Pinpoint the cell where the given text exists, returning its (x, y) midpoint coordinate. 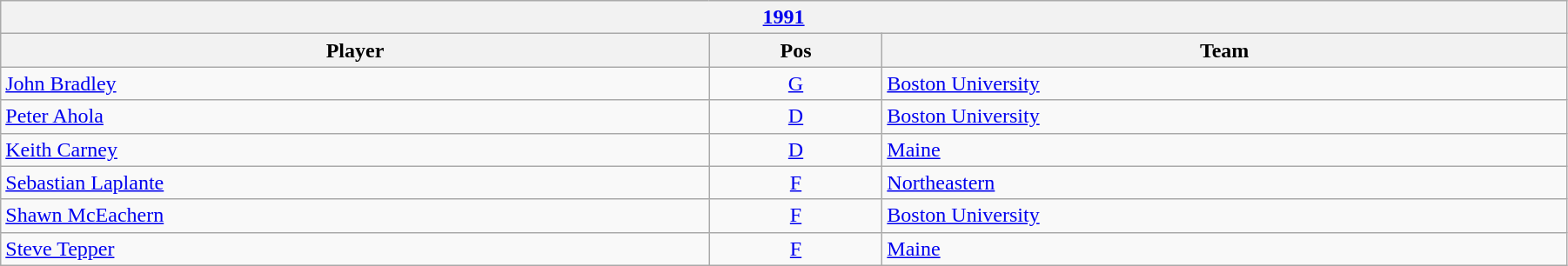
Keith Carney (355, 150)
Team (1225, 50)
Steve Tepper (355, 249)
G (795, 83)
Pos (795, 50)
Sebastian Laplante (355, 183)
1991 (784, 17)
John Bradley (355, 83)
Peter Ahola (355, 116)
Northeastern (1225, 183)
Player (355, 50)
Shawn McEachern (355, 216)
